Scan for the cell matching the given text and deliver its [X, Y] coordinate at center. 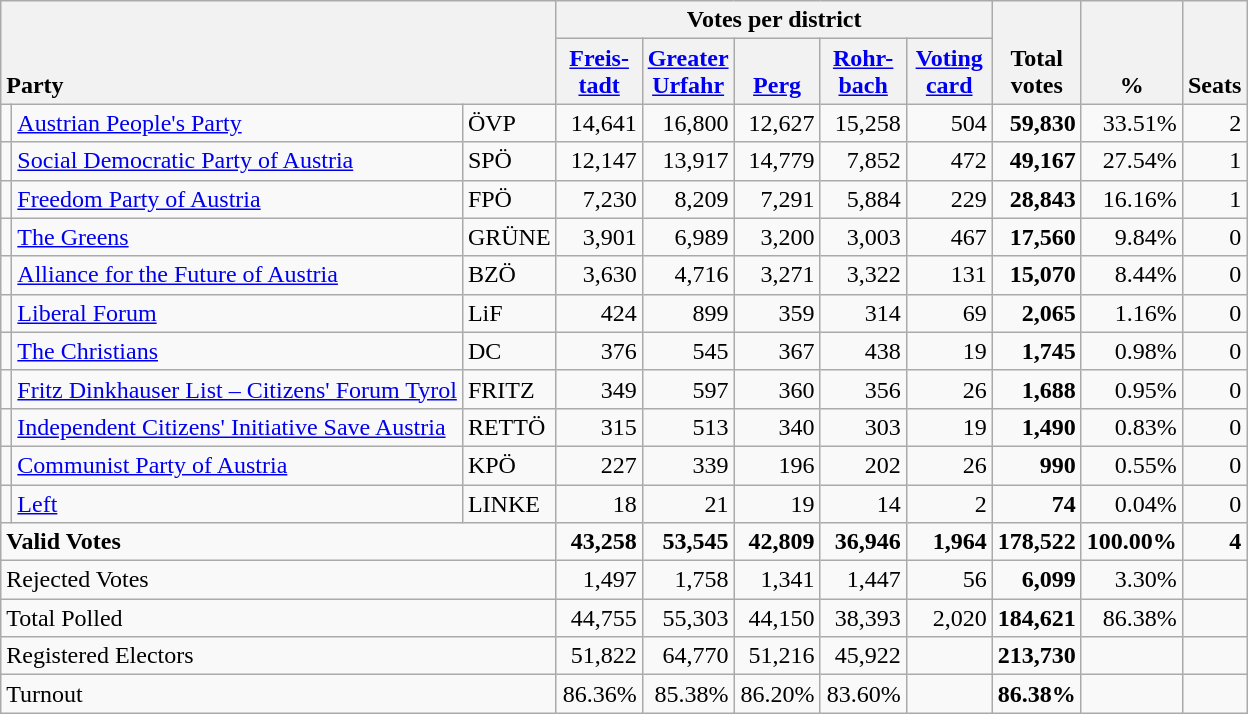
3,630 [599, 275]
85.38% [688, 694]
504 [949, 123]
0.04% [1132, 503]
42,809 [777, 542]
27.54% [1132, 161]
196 [777, 465]
1.16% [1132, 313]
Party [278, 52]
314 [863, 313]
339 [688, 465]
513 [688, 427]
45,922 [863, 656]
0.95% [1132, 389]
86.36% [599, 694]
3,901 [599, 237]
51,216 [777, 656]
The Greens [238, 237]
1,758 [688, 580]
3,200 [777, 237]
14,641 [599, 123]
16,800 [688, 123]
131 [949, 275]
Rejected Votes [278, 580]
69 [949, 313]
Left [238, 503]
% [1132, 52]
315 [599, 427]
545 [688, 351]
8.44% [1132, 275]
2,065 [1036, 313]
472 [949, 161]
15,258 [863, 123]
8,209 [688, 199]
Freedom Party of Austria [238, 199]
2,020 [949, 618]
Liberal Forum [238, 313]
4 [1214, 542]
43,258 [599, 542]
6,989 [688, 237]
13,917 [688, 161]
Valid Votes [278, 542]
Registered Electors [278, 656]
Total Polled [278, 618]
14,779 [777, 161]
12,627 [777, 123]
100.00% [1132, 542]
28,843 [1036, 199]
12,147 [599, 161]
Votes per district [774, 20]
4,716 [688, 275]
36,946 [863, 542]
33.51% [1132, 123]
3.30% [1132, 580]
83.60% [863, 694]
Votingcard [949, 72]
16.16% [1132, 199]
LiF [509, 313]
Totalvotes [1036, 52]
The Christians [238, 351]
BZÖ [509, 275]
55,303 [688, 618]
Rohr-bach [863, 72]
340 [777, 427]
Alliance for the Future of Austria [238, 275]
7,291 [777, 199]
597 [688, 389]
9.84% [1132, 237]
59,830 [1036, 123]
Social Democratic Party of Austria [238, 161]
64,770 [688, 656]
0.83% [1132, 427]
DC [509, 351]
7,230 [599, 199]
990 [1036, 465]
KPÖ [509, 465]
17,560 [1036, 237]
GRÜNE [509, 237]
1,964 [949, 542]
1,341 [777, 580]
229 [949, 199]
178,522 [1036, 542]
6,099 [1036, 580]
15,070 [1036, 275]
349 [599, 389]
FPÖ [509, 199]
202 [863, 465]
360 [777, 389]
Turnout [278, 694]
14 [863, 503]
49,167 [1036, 161]
376 [599, 351]
467 [949, 237]
56 [949, 580]
213,730 [1036, 656]
GreaterUrfahr [688, 72]
3,271 [777, 275]
184,621 [1036, 618]
0.55% [1132, 465]
Austrian People's Party [238, 123]
53,545 [688, 542]
38,393 [863, 618]
Communist Party of Austria [238, 465]
359 [777, 313]
74 [1036, 503]
367 [777, 351]
438 [863, 351]
3,322 [863, 275]
1,497 [599, 580]
424 [599, 313]
5,884 [863, 199]
1,688 [1036, 389]
RETTÖ [509, 427]
Freis-tadt [599, 72]
227 [599, 465]
LINKE [509, 503]
44,150 [777, 618]
86.20% [777, 694]
Independent Citizens' Initiative Save Austria [238, 427]
51,822 [599, 656]
Perg [777, 72]
1,745 [1036, 351]
SPÖ [509, 161]
18 [599, 503]
7,852 [863, 161]
44,755 [599, 618]
303 [863, 427]
FRITZ [509, 389]
21 [688, 503]
3,003 [863, 237]
899 [688, 313]
Fritz Dinkhauser List – Citizens' Forum Tyrol [238, 389]
ÖVP [509, 123]
1,447 [863, 580]
1,490 [1036, 427]
356 [863, 389]
Seats [1214, 52]
0.98% [1132, 351]
